Locate the cell with the specified text and output its (X, Y) center coordinate. 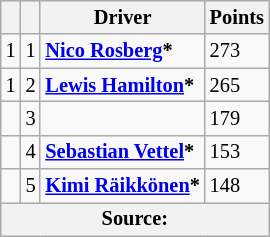
2 (31, 85)
Driver (122, 17)
Source: (135, 219)
273 (237, 51)
3 (31, 118)
179 (237, 118)
5 (31, 186)
Kimi Räikkönen* (122, 186)
Sebastian Vettel* (122, 152)
265 (237, 85)
Nico Rosberg* (122, 51)
4 (31, 152)
148 (237, 186)
153 (237, 152)
Lewis Hamilton* (122, 85)
Points (237, 17)
